Extract the (X, Y) coordinate from the center of the cell holding the provided text.  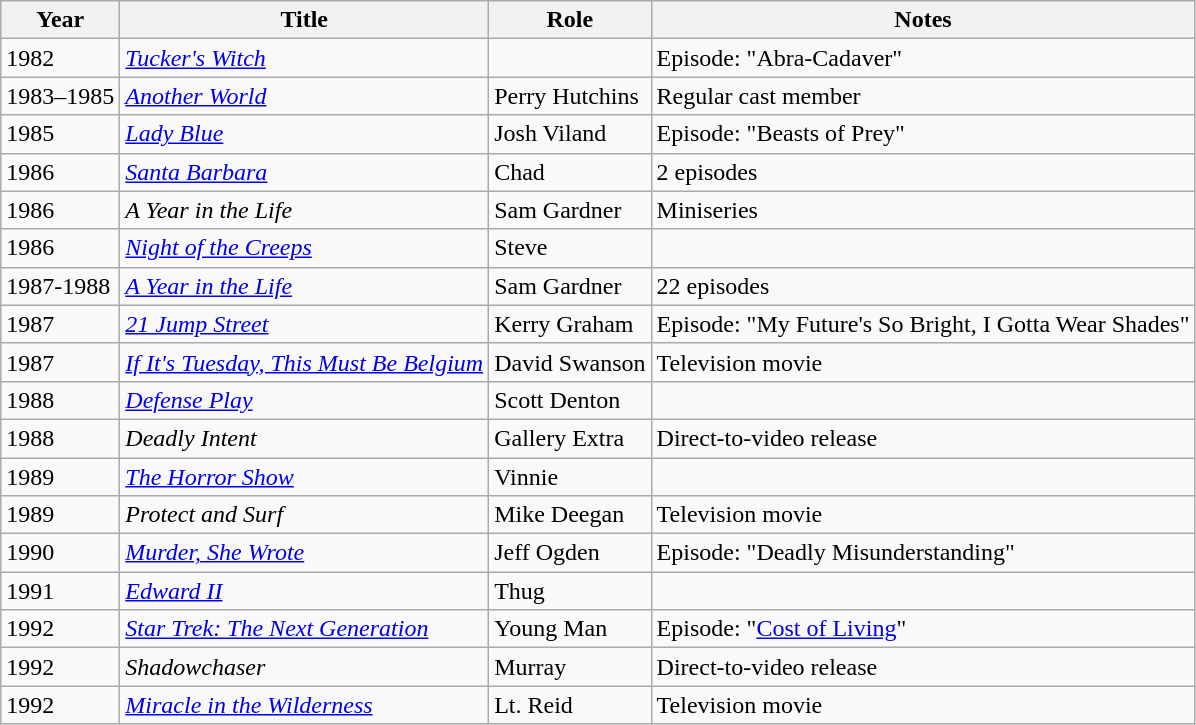
1991 (60, 591)
Lt. Reid (570, 705)
If It's Tuesday, This Must Be Belgium (304, 362)
Miracle in the Wilderness (304, 705)
Young Man (570, 629)
1985 (60, 134)
22 episodes (923, 286)
Regular cast member (923, 96)
Protect and Surf (304, 515)
Title (304, 20)
Vinnie (570, 477)
21 Jump Street (304, 324)
Deadly Intent (304, 438)
The Horror Show (304, 477)
Episode: "Abra-Cadaver" (923, 58)
Lady Blue (304, 134)
Chad (570, 172)
Episode: "My Future's So Bright, I Gotta Wear Shades" (923, 324)
Edward II (304, 591)
Perry Hutchins (570, 96)
1987-1988 (60, 286)
Role (570, 20)
Defense Play (304, 400)
Scott Denton (570, 400)
Shadowchaser (304, 667)
Miniseries (923, 210)
David Swanson (570, 362)
Tucker's Witch (304, 58)
1983–1985 (60, 96)
Gallery Extra (570, 438)
Episode: "Beasts of Prey" (923, 134)
Murray (570, 667)
Mike Deegan (570, 515)
Thug (570, 591)
Star Trek: The Next Generation (304, 629)
Murder, She Wrote (304, 553)
Josh Viland (570, 134)
Episode: "Deadly Misunderstanding" (923, 553)
2 episodes (923, 172)
Night of the Creeps (304, 248)
Santa Barbara (304, 172)
1990 (60, 553)
Another World (304, 96)
Notes (923, 20)
1982 (60, 58)
Steve (570, 248)
Jeff Ogden (570, 553)
Year (60, 20)
Kerry Graham (570, 324)
Episode: "Cost of Living" (923, 629)
